Determine the (X, Y) coordinate at the center of the cell enclosing the given text.  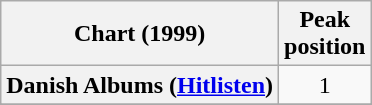
1 (325, 85)
Danish Albums (Hitlisten) (140, 85)
Peakposition (325, 34)
Chart (1999) (140, 34)
